Identify which cell holds the provided text, then report its (x, y) central coordinate. 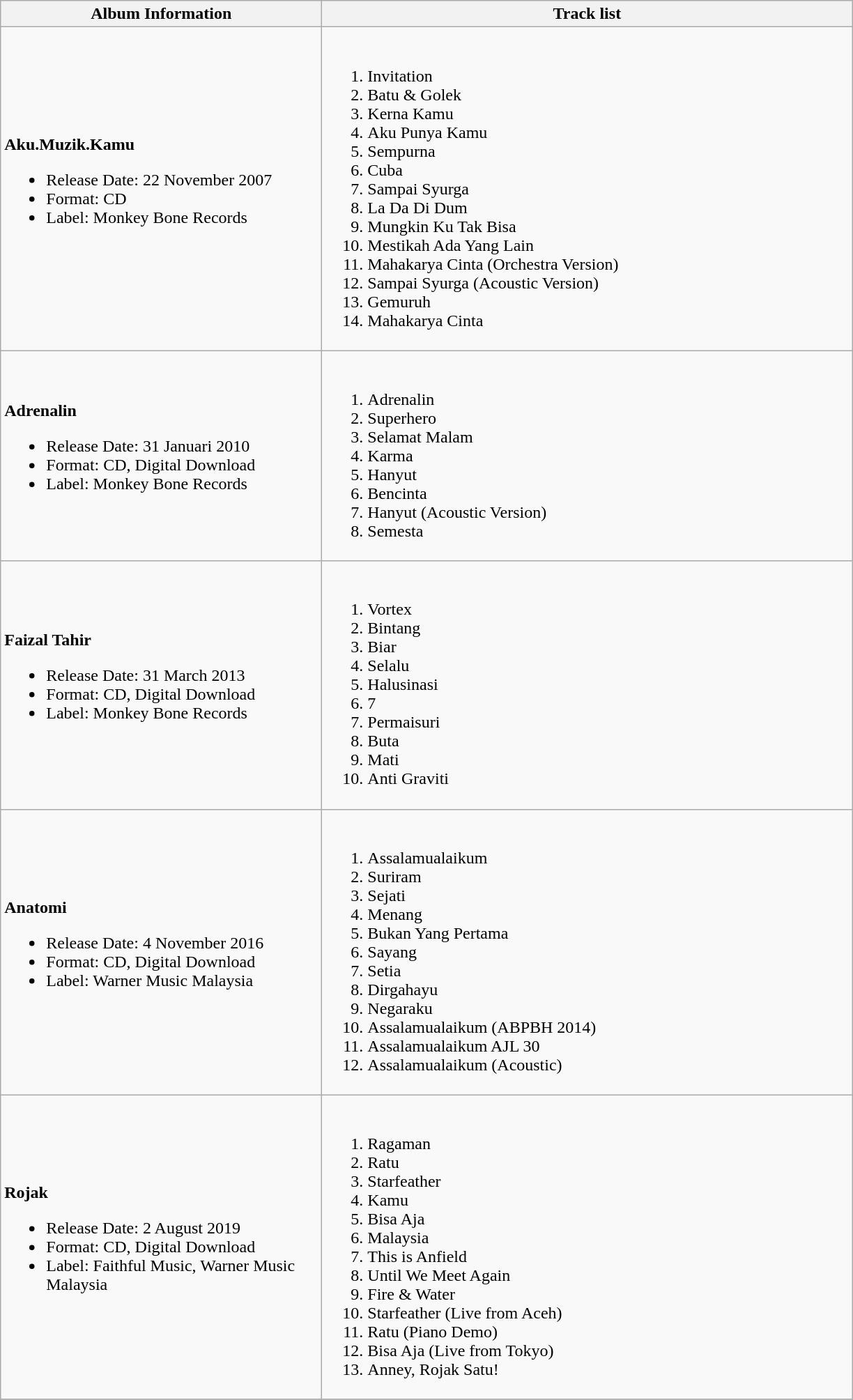
Track list (587, 14)
Aku.Muzik.KamuRelease Date: 22 November 2007Format: CDLabel: Monkey Bone Records (162, 189)
AdrenalinSuperheroSelamat MalamKarmaHanyutBencintaHanyut (Acoustic Version)Semesta (587, 456)
Faizal Tahir Release Date: 31 March 2013Format: CD, Digital DownloadLabel: Monkey Bone Records (162, 685)
VortexBintangBiarSelaluHalusinasi7PermaisuriButaMatiAnti Graviti (587, 685)
Anatomi Release Date: 4 November 2016Format: CD, Digital DownloadLabel: Warner Music Malaysia (162, 952)
Album Information (162, 14)
AdrenalinRelease Date: 31 Januari 2010Format: CD, Digital DownloadLabel: Monkey Bone Records (162, 456)
Rojak Release Date: 2 August 2019Format: CD, Digital DownloadLabel: Faithful Music, Warner Music Malaysia (162, 1247)
